Output the [x, y] coordinate of the center of the cell containing the given text.  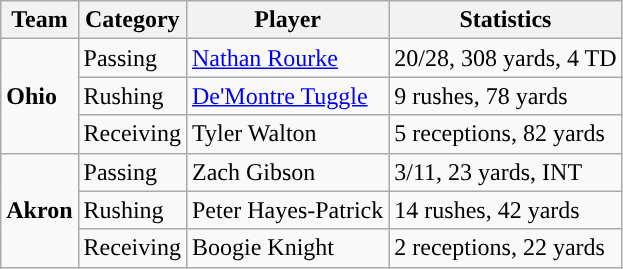
Boogie Knight [287, 248]
Team [40, 20]
Tyler Walton [287, 134]
5 receptions, 82 yards [506, 134]
9 rushes, 78 yards [506, 96]
Player [287, 20]
Peter Hayes-Patrick [287, 210]
Statistics [506, 20]
20/28, 308 yards, 4 TD [506, 58]
Akron [40, 210]
14 rushes, 42 yards [506, 210]
3/11, 23 yards, INT [506, 172]
Ohio [40, 96]
De'Montre Tuggle [287, 96]
Category [132, 20]
Nathan Rourke [287, 58]
2 receptions, 22 yards [506, 248]
Zach Gibson [287, 172]
